Determine the (x, y) coordinate at the center of the cell enclosing the given text.  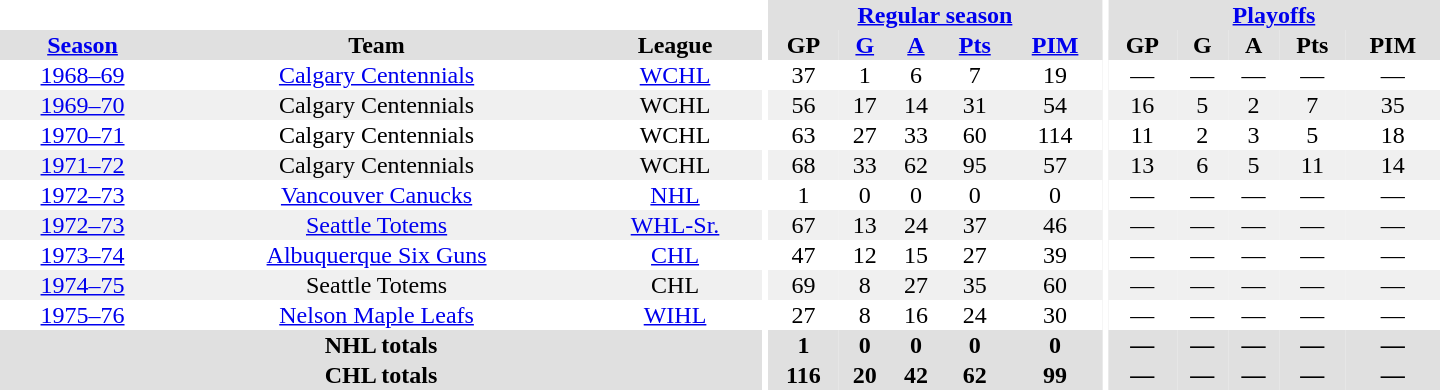
WIHL (675, 315)
Team (376, 45)
Season (82, 45)
1971–72 (82, 165)
19 (1055, 75)
15 (916, 255)
League (675, 45)
NHL totals (381, 345)
69 (804, 285)
1974–75 (82, 285)
67 (804, 225)
54 (1055, 105)
31 (975, 105)
Regular season (935, 15)
NHL (675, 195)
42 (916, 375)
12 (864, 255)
114 (1055, 135)
30 (1055, 315)
39 (1055, 255)
CHL totals (381, 375)
68 (804, 165)
Playoffs (1274, 15)
1969–70 (82, 105)
57 (1055, 165)
1975–76 (82, 315)
Vancouver Canucks (376, 195)
95 (975, 165)
47 (804, 255)
1973–74 (82, 255)
46 (1055, 225)
99 (1055, 375)
56 (804, 105)
116 (804, 375)
18 (1393, 135)
17 (864, 105)
1968–69 (82, 75)
Albuquerque Six Guns (376, 255)
20 (864, 375)
WHL-Sr. (675, 225)
1970–71 (82, 135)
63 (804, 135)
3 (1254, 135)
Nelson Maple Leafs (376, 315)
